Extract the (X, Y) coordinate from the center of the cell holding the provided text.  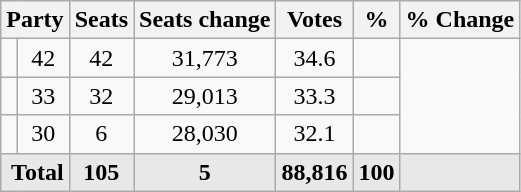
% Change (460, 20)
32 (101, 96)
5 (205, 172)
29,013 (205, 96)
Total (35, 172)
28,030 (205, 134)
Party (35, 20)
100 (376, 172)
6 (101, 134)
% (376, 20)
31,773 (205, 58)
33.3 (314, 96)
105 (101, 172)
30 (43, 134)
Seats change (205, 20)
33 (43, 96)
34.6 (314, 58)
88,816 (314, 172)
32.1 (314, 134)
Seats (101, 20)
Votes (314, 20)
